Pinpoint the cell where the given text exists, returning its [X, Y] midpoint coordinate. 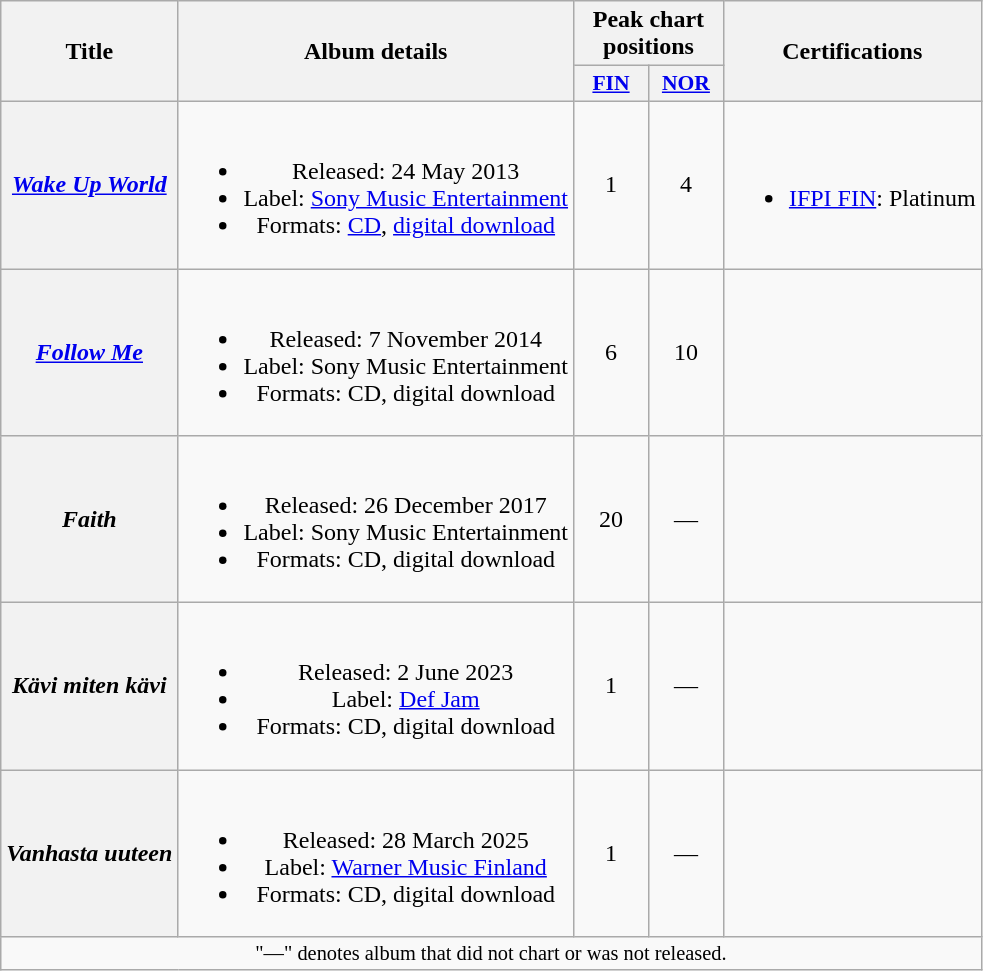
Released: 24 May 2013Label: Sony Music EntertainmentFormats: CD, digital download [376, 184]
Peak chart positions [649, 34]
Released: 2 June 2023Label: Def JamFormats: CD, digital download [376, 686]
Album details [376, 52]
4 [686, 184]
6 [612, 352]
IFPI FIN: Platinum [852, 184]
Released: 28 March 2025Label: Warner Music FinlandFormats: CD, digital download [376, 854]
10 [686, 352]
Follow Me [90, 352]
Kävi miten kävi [90, 686]
20 [612, 520]
"—" denotes album that did not chart or was not released. [491, 954]
Vanhasta uuteen [90, 854]
Wake Up World [90, 184]
Faith [90, 520]
Title [90, 52]
Released: 7 November 2014Label: Sony Music EntertainmentFormats: CD, digital download [376, 352]
FIN [612, 84]
Certifications [852, 52]
NOR [686, 84]
Released: 26 December 2017Label: Sony Music EntertainmentFormats: CD, digital download [376, 520]
